Search for the cell housing the specified text and yield its (x, y) center coordinate. 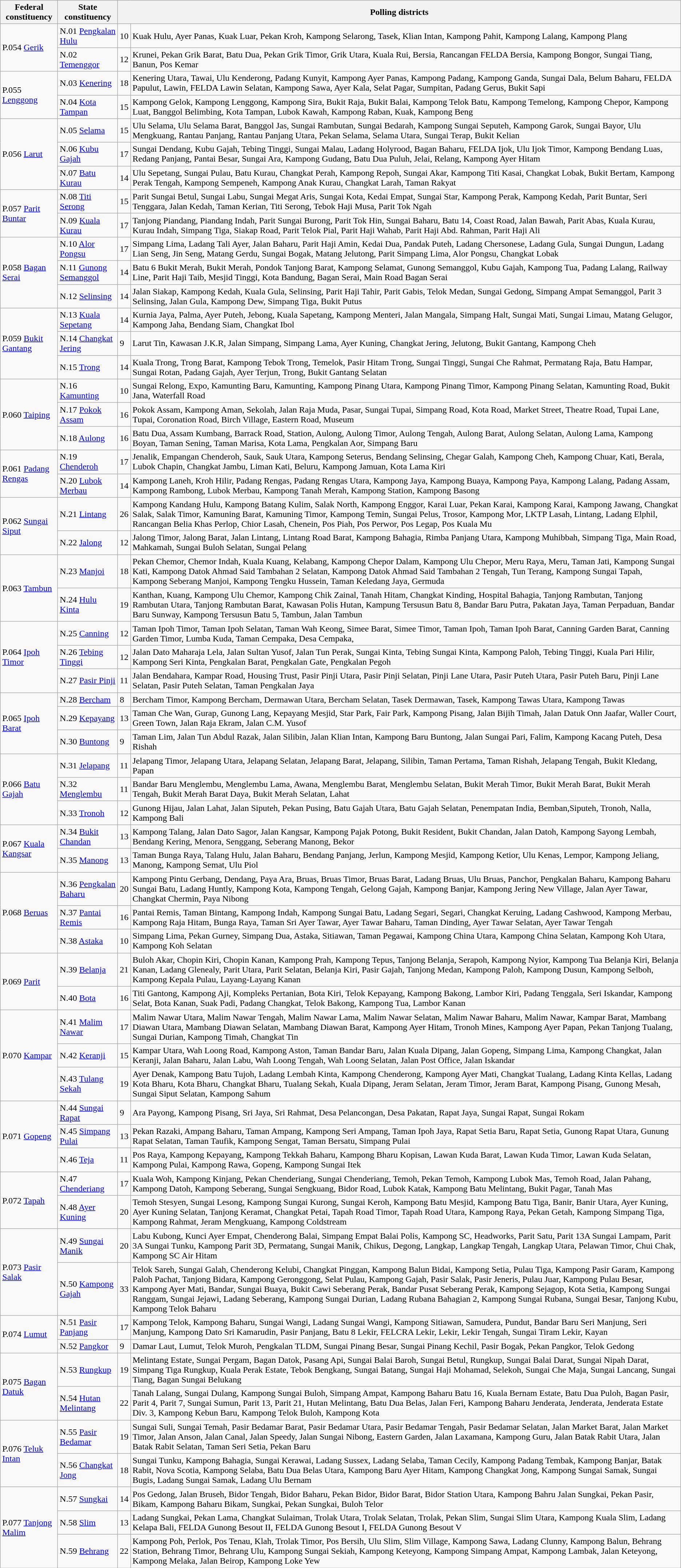
N.18 Aulong (88, 438)
Bercham Timor, Kampong Bercham, Dermawan Utara, Bercham Selatan, Tasek Dermawan, Tasek, Kampong Tawas Utara, Kampong Tawas (406, 700)
N.46 Teja (88, 1160)
N.36 Pengkalan Baharu (88, 889)
N.24 Hulu Kinta (88, 605)
P.071 Gopeng (29, 1137)
P.057 Parit Buntar (29, 213)
N.34 Bukit Chandan (88, 837)
N.30 Buntong (88, 742)
N.01 Pengkalan Hulu (88, 36)
P.074 Lumut (29, 1334)
N.57 Sungkai (88, 1499)
P.068 Beruas (29, 912)
N.32 Menglembu (88, 789)
N.15 Trong (88, 367)
N.48 Ayer Kuning (88, 1212)
N.11 Gunong Semanggol (88, 272)
N.38 Astaka (88, 941)
N.08 Titi Serong (88, 202)
P.072 Tapah (29, 1201)
N.07 Batu Kurau (88, 178)
N.23 Manjoi (88, 571)
Ara Payong, Kampong Pisang, Sri Jaya, Sri Rahmat, Desa Pelancongan, Desa Pakatan, Rapat Jaya, Sungai Rapat, Sungai Rokam (406, 1113)
Kuak Hulu, Ayer Panas, Kuak Luar, Pekan Kroh, Kampong Selarong, Tasek, Klian Intan, Kampong Pahit, Kampong Lalang, Kampong Plang (406, 36)
N.26 Tebing Tinggi (88, 657)
N.47 Chenderiang (88, 1184)
N.39 Belanja (88, 970)
P.064 Ipoh Timor (29, 657)
N.13 Kuala Sepetang (88, 320)
Taman Lim, Jalan Tun Abdul Razak, Jalan Silibin, Jalan Klian Intan, Kampong Baru Buntong, Jalan Sungai Pari, Falim, Kampong Kacang Puteh, Desa Rishah (406, 742)
N.16 Kamunting (88, 391)
Larut Tin, Kawasan J.K.R, Jalan Simpang, Simpang Lama, Ayer Kuning, Changkat Jering, Jelutong, Bukit Gantang, Kampong Cheh (406, 343)
N.45 Simpang Pulai (88, 1137)
N.40 Bota (88, 998)
26 (124, 514)
N.44 Sungai Rapat (88, 1113)
Polling districts (399, 12)
N.35 Manong (88, 860)
N.27 Pasir Pinji (88, 680)
N.54 Hutan Melintang (88, 1403)
N.43 Tulang Sekah (88, 1084)
21 (124, 970)
N.55 Pasir Bedamar (88, 1437)
N.31 Jelapang (88, 765)
P.054 Gerik (29, 48)
P.067 Kuala Kangsar (29, 848)
N.50 Kampong Gajah (88, 1289)
P.073 Pasir Salak (29, 1272)
N.20 Lubok Merbau (88, 485)
N.28 Bercham (88, 700)
P.069 Parit (29, 982)
N.22 Jalong (88, 543)
P.059 Bukit Gantang (29, 343)
N.53 Rungkup (88, 1370)
N.03 Kenering (88, 83)
P.056 Larut (29, 154)
N.56 Changkat Jong (88, 1470)
N.05 Selama (88, 130)
N.02 Temenggor (88, 60)
P.063 Tambun (29, 588)
N.58 Slim (88, 1522)
P.061 Padang Rengas (29, 474)
N.19 Chenderoh (88, 462)
P.070 Kampar (29, 1055)
Damar Laut, Lumut, Telok Muroh, Pengkalan TLDM, Sungai Pinang Besar, Sungai Pinang Kechil, Pasir Bogak, Pekan Pangkor, Telok Gedong (406, 1346)
8 (124, 700)
N.21 Lintang (88, 514)
P.075 Bagan Datuk (29, 1386)
N.09 Kuala Kurau (88, 225)
N.33 Tronoh (88, 813)
N.17 Pokok Assam (88, 415)
N.41 Malim Nawar (88, 1027)
N.52 Pangkor (88, 1346)
P.055 Lenggong (29, 95)
N.51 Pasir Panjang (88, 1327)
P.060 Taiping (29, 415)
N.14 Changkat Jering (88, 343)
P.076 Teluk Intan (29, 1453)
33 (124, 1289)
N.59 Behrang (88, 1551)
State constituency (88, 12)
N.04 Kota Tampan (88, 107)
N.37 Pantai Remis (88, 918)
P.077 Tanjong Malim (29, 1527)
Federal constituency (29, 12)
P.062 Sungai Siput (29, 526)
P.065 Ipoh Barat (29, 723)
P.058 Bagan Serai (29, 272)
N.06 Kubu Gajah (88, 154)
P.066 Batu Gajah (29, 789)
N.10 Alor Pongsu (88, 249)
N.12 Selinsing (88, 296)
N.42 Keranji (88, 1055)
N.49 Sungai Manik (88, 1246)
N.29 Kepayang (88, 718)
N.25 Canning (88, 633)
